Extract the (X, Y) coordinate from the center of the cell holding the provided text.  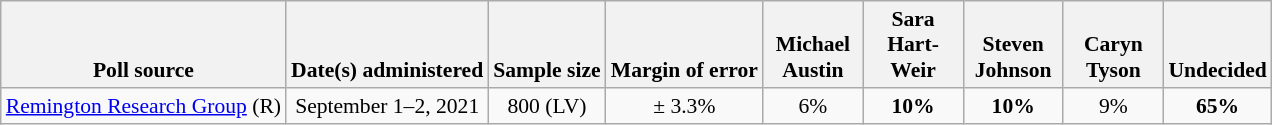
Poll source (144, 44)
Sample size (546, 44)
65% (1217, 106)
Caryn Tyson (1113, 44)
6% (813, 106)
Remington Research Group (R) (144, 106)
Michael Austin (813, 44)
800 (LV) (546, 106)
± 3.3% (684, 106)
Margin of error (684, 44)
9% (1113, 106)
Date(s) administered (387, 44)
September 1–2, 2021 (387, 106)
Sara Hart-Weir (913, 44)
Undecided (1217, 44)
Steven Johnson (1013, 44)
